Find where the given text appears and provide that cell's center as [X, Y] coordinate. 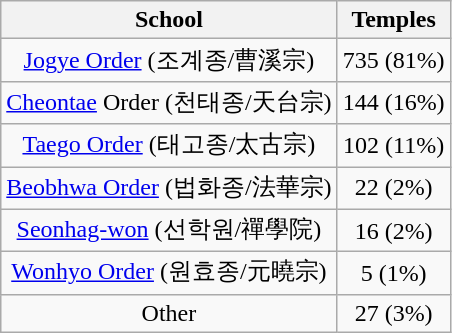
Wonhyo Order (원효종/元曉宗) [169, 274]
Taego Order (태고종/太古宗) [169, 146]
Beobhwa Order (법화종/法華宗) [169, 188]
735 (81%) [394, 60]
5 (1%) [394, 274]
Cheontae Order (천태종/天台宗) [169, 102]
Other [169, 313]
Temples [394, 20]
Seonhag-won (선학원/禪學院) [169, 230]
School [169, 20]
144 (16%) [394, 102]
102 (11%) [394, 146]
Jogye Order (조계종/曹溪宗) [169, 60]
27 (3%) [394, 313]
16 (2%) [394, 230]
22 (2%) [394, 188]
